Output the [X, Y] coordinate of the center of the cell containing the given text.  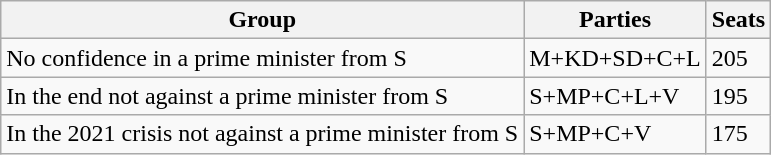
S+MP+C+L+V [616, 96]
S+MP+C+V [616, 134]
In the end not against a prime minister from S [262, 96]
No confidence in a prime minister from S [262, 58]
Seats [738, 20]
In the 2021 crisis not against a prime minister from S [262, 134]
Parties [616, 20]
195 [738, 96]
Group [262, 20]
175 [738, 134]
205 [738, 58]
M+KD+SD+C+L [616, 58]
